Pinpoint the cell where the given text exists, returning its [X, Y] midpoint coordinate. 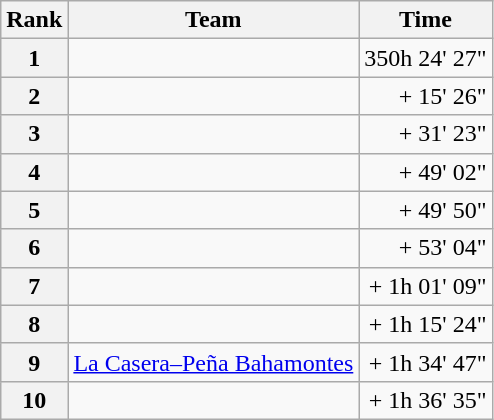
2 [34, 96]
8 [34, 324]
Rank [34, 20]
+ 31' 23" [426, 134]
+ 1h 01' 09" [426, 286]
Time [426, 20]
+ 1h 34' 47" [426, 362]
4 [34, 172]
+ 1h 15' 24" [426, 324]
1 [34, 58]
3 [34, 134]
Team [214, 20]
6 [34, 248]
+ 49' 02" [426, 172]
+ 1h 36' 35" [426, 400]
La Casera–Peña Bahamontes [214, 362]
9 [34, 362]
5 [34, 210]
7 [34, 286]
+ 53' 04" [426, 248]
350h 24' 27" [426, 58]
+ 15' 26" [426, 96]
10 [34, 400]
+ 49' 50" [426, 210]
